Return (X, Y) of the center of cell containing provided text 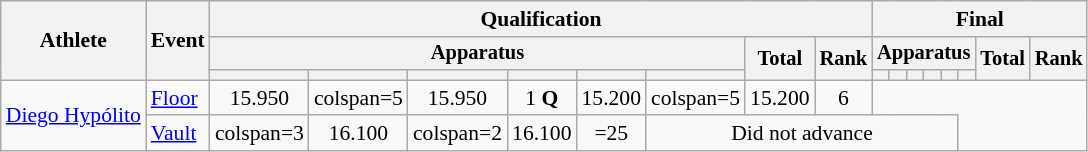
Floor (178, 98)
colspan=3 (260, 134)
1 Q (542, 98)
Athlete (74, 40)
6 (844, 98)
=25 (612, 134)
Qualification (541, 19)
Final (980, 19)
Did not advance (802, 134)
Diego Hypólito (74, 116)
Event (178, 40)
Vault (178, 134)
colspan=2 (458, 134)
